For the text-containing cell, return its midpoint in (X, Y) coordinate format. 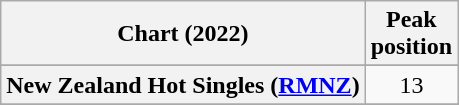
Chart (2022) (183, 34)
Peakposition (411, 34)
13 (411, 85)
New Zealand Hot Singles (RMNZ) (183, 85)
